Pinpoint the cell where the given text exists, returning its [X, Y] midpoint coordinate. 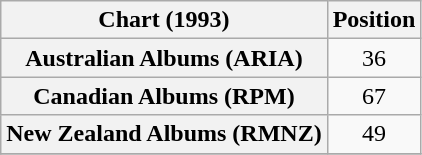
Canadian Albums (RPM) [164, 96]
67 [374, 96]
Australian Albums (ARIA) [164, 58]
36 [374, 58]
49 [374, 134]
Chart (1993) [164, 20]
Position [374, 20]
New Zealand Albums (RMNZ) [164, 134]
